Provide the [x, y] coordinate of the cell's center where the given text is located.  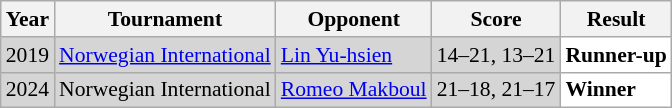
Opponent [354, 19]
Romeo Makboul [354, 90]
21–18, 21–17 [496, 90]
Score [496, 19]
2019 [28, 55]
14–21, 13–21 [496, 55]
Result [616, 19]
2024 [28, 90]
Winner [616, 90]
Tournament [165, 19]
Year [28, 19]
Lin Yu-hsien [354, 55]
Runner-up [616, 55]
